Search for the cell housing the specified text and yield its (x, y) center coordinate. 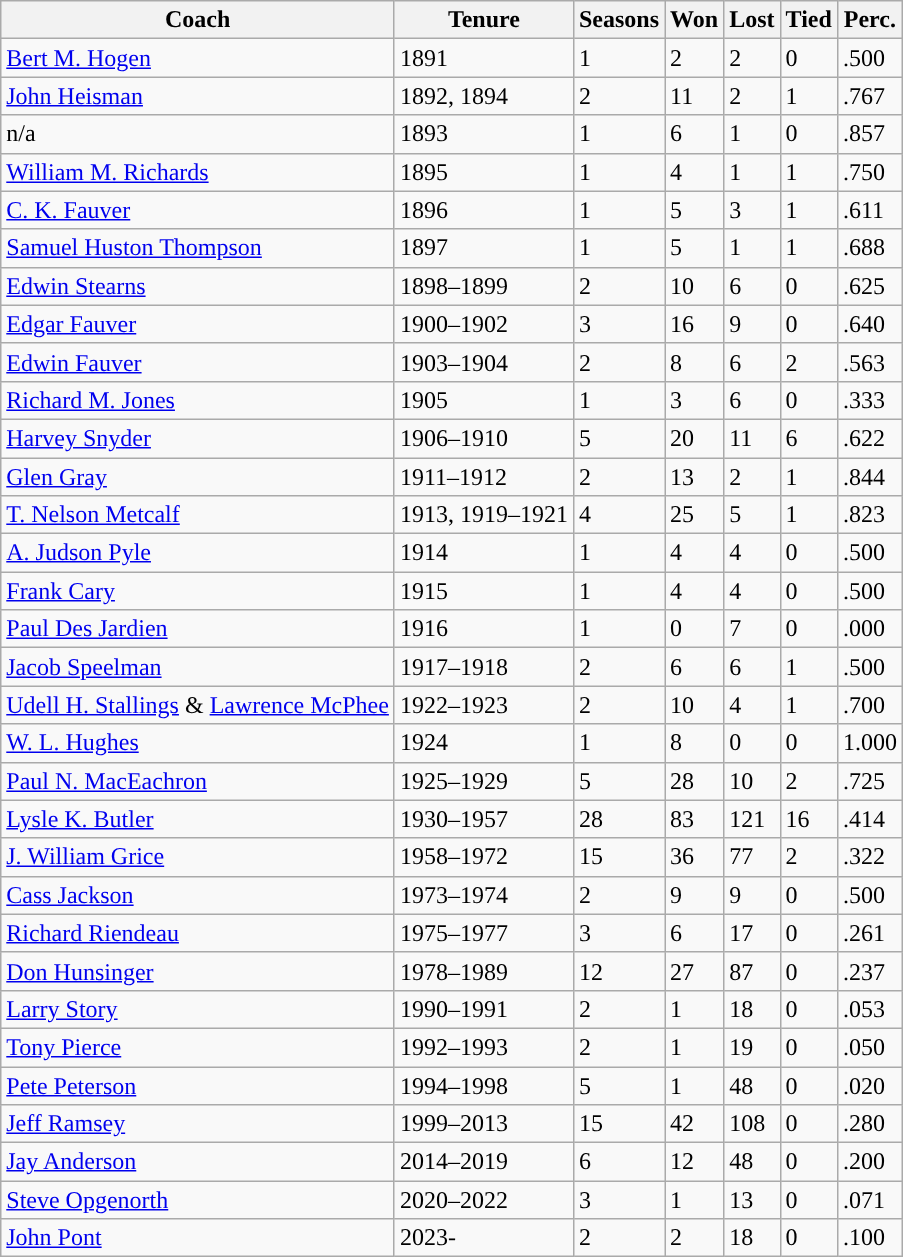
Tied (808, 20)
1906–1910 (484, 438)
36 (694, 857)
W. L. Hughes (198, 743)
1978–1989 (484, 971)
1994–1998 (484, 1085)
.000 (870, 629)
1975–1977 (484, 933)
John Heisman (198, 96)
Udell H. Stallings & Lawrence McPhee (198, 705)
Harvey Snyder (198, 438)
Larry Story (198, 1009)
1925–1929 (484, 781)
25 (694, 515)
87 (752, 971)
1897 (484, 248)
27 (694, 971)
Paul Des Jardien (198, 629)
1915 (484, 591)
1916 (484, 629)
77 (752, 857)
.823 (870, 515)
.844 (870, 477)
83 (694, 819)
Glen Gray (198, 477)
.100 (870, 1238)
Richard Riendeau (198, 933)
1895 (484, 172)
J. William Grice (198, 857)
1911–1912 (484, 477)
Edwin Stearns (198, 286)
.563 (870, 362)
1913, 1919–1921 (484, 515)
Pete Peterson (198, 1085)
n/a (198, 134)
1990–1991 (484, 1009)
Paul N. MacEachron (198, 781)
1999–2013 (484, 1124)
1924 (484, 743)
.200 (870, 1162)
1973–1974 (484, 895)
1896 (484, 210)
.611 (870, 210)
.050 (870, 1047)
John Pont (198, 1238)
1891 (484, 58)
Lost (752, 20)
1903–1904 (484, 362)
.071 (870, 1200)
.237 (870, 971)
2014–2019 (484, 1162)
Coach (198, 20)
Seasons (618, 20)
Won (694, 20)
.725 (870, 781)
.640 (870, 324)
Edwin Fauver (198, 362)
Jay Anderson (198, 1162)
1900–1902 (484, 324)
108 (752, 1124)
A. Judson Pyle (198, 553)
1917–1918 (484, 667)
7 (752, 629)
Bert M. Hogen (198, 58)
.333 (870, 400)
42 (694, 1124)
1.000 (870, 743)
.688 (870, 248)
Tenure (484, 20)
Perc. (870, 20)
Tony Pierce (198, 1047)
1893 (484, 134)
.767 (870, 96)
.261 (870, 933)
.020 (870, 1085)
.622 (870, 438)
1898–1899 (484, 286)
C. K. Fauver (198, 210)
1992–1993 (484, 1047)
William M. Richards (198, 172)
1905 (484, 400)
.750 (870, 172)
.625 (870, 286)
Don Hunsinger (198, 971)
1958–1972 (484, 857)
T. Nelson Metcalf (198, 515)
.053 (870, 1009)
Steve Opgenorth (198, 1200)
.857 (870, 134)
.280 (870, 1124)
Jeff Ramsey (198, 1124)
Richard M. Jones (198, 400)
Cass Jackson (198, 895)
Samuel Huston Thompson (198, 248)
2020–2022 (484, 1200)
Frank Cary (198, 591)
.700 (870, 705)
20 (694, 438)
1930–1957 (484, 819)
.322 (870, 857)
Jacob Speelman (198, 667)
1922–1923 (484, 705)
2023- (484, 1238)
121 (752, 819)
Lysle K. Butler (198, 819)
1892, 1894 (484, 96)
1914 (484, 553)
Edgar Fauver (198, 324)
.414 (870, 819)
19 (752, 1047)
17 (752, 933)
